Locate the cell with the specified text and output its [x, y] center coordinate. 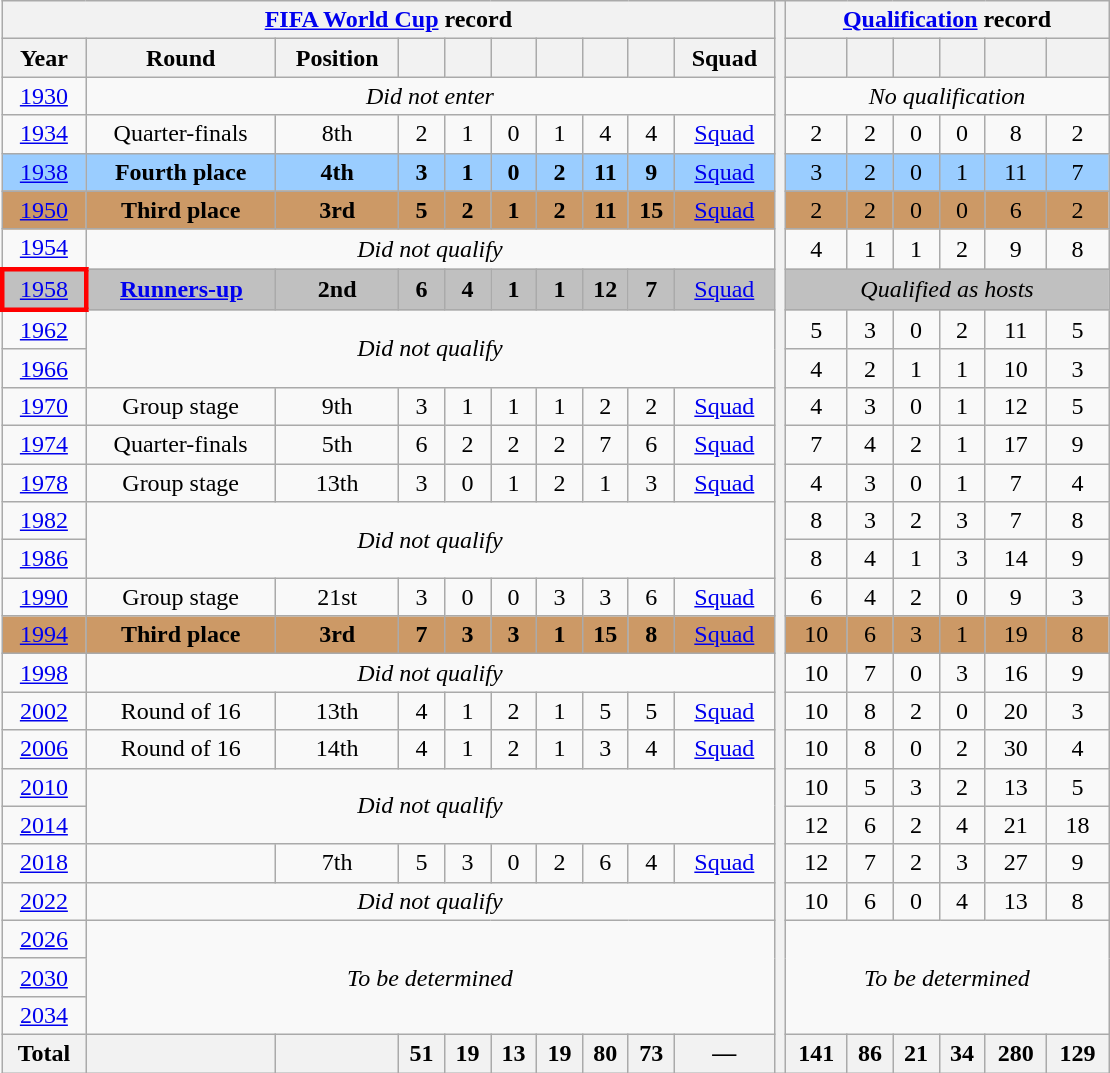
8th [338, 134]
2002 [44, 711]
Runners-up [181, 290]
2026 [44, 939]
4th [338, 172]
Qualification record [946, 20]
86 [870, 1053]
2018 [44, 863]
2014 [44, 825]
18 [1078, 825]
20 [1016, 711]
Fourth place [181, 172]
34 [962, 1053]
1958 [44, 290]
1930 [44, 96]
1978 [44, 483]
1966 [44, 368]
280 [1016, 1053]
14 [1016, 559]
1982 [44, 521]
2nd [338, 290]
73 [651, 1053]
1990 [44, 597]
1950 [44, 210]
27 [1016, 863]
51 [422, 1053]
1998 [44, 673]
1974 [44, 444]
80 [605, 1053]
Position [338, 58]
5th [338, 444]
1954 [44, 249]
14th [338, 749]
1938 [44, 172]
Qualified as hosts [946, 290]
17 [1016, 444]
2030 [44, 977]
Round [181, 58]
1994 [44, 635]
141 [816, 1053]
30 [1016, 749]
1986 [44, 559]
9th [338, 406]
1934 [44, 134]
16 [1016, 673]
2006 [44, 749]
1962 [44, 330]
1970 [44, 406]
— [724, 1053]
129 [1078, 1053]
7th [338, 863]
21st [338, 597]
2010 [44, 787]
FIFA World Cup record [388, 20]
Year [44, 58]
2034 [44, 1015]
Did not enter [430, 96]
No qualification [946, 96]
Total [44, 1053]
2022 [44, 901]
